Search for the cell housing the specified text and yield its (x, y) center coordinate. 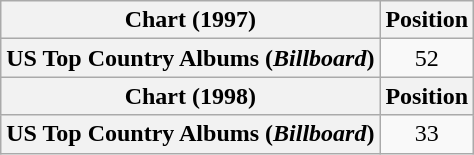
Chart (1997) (190, 20)
52 (427, 58)
33 (427, 134)
Chart (1998) (190, 96)
